From the cell containing the given text, extract its center point as (x, y) coordinate. 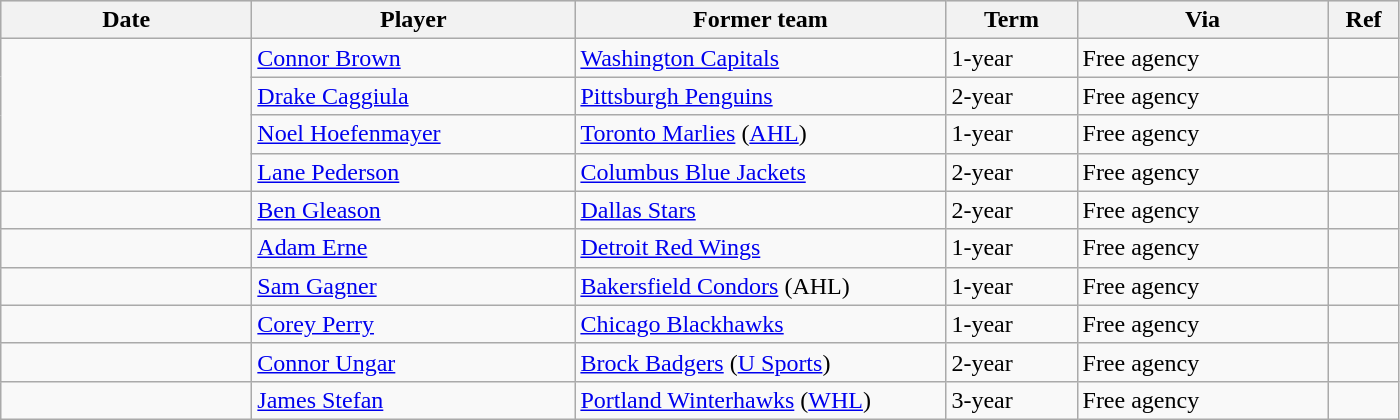
Former team (760, 20)
Pittsburgh Penguins (760, 96)
Columbus Blue Jackets (760, 172)
Bakersfield Condors (AHL) (760, 286)
Connor Brown (414, 58)
Ben Gleason (414, 210)
Adam Erne (414, 248)
Drake Caggiula (414, 96)
Ref (1364, 20)
Date (126, 20)
Noel Hoefenmayer (414, 134)
Corey Perry (414, 324)
Portland Winterhawks (WHL) (760, 400)
Chicago Blackhawks (760, 324)
Dallas Stars (760, 210)
Term (1012, 20)
Lane Pederson (414, 172)
Connor Ungar (414, 362)
Washington Capitals (760, 58)
Player (414, 20)
Detroit Red Wings (760, 248)
Brock Badgers (U Sports) (760, 362)
3-year (1012, 400)
Via (1202, 20)
Toronto Marlies (AHL) (760, 134)
James Stefan (414, 400)
Sam Gagner (414, 286)
